Identify which cell holds the provided text, then report its [x, y] central coordinate. 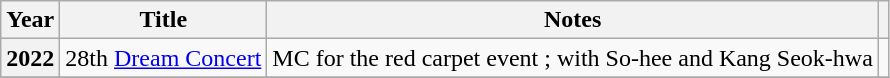
Year [30, 20]
2022 [30, 58]
Title [164, 20]
28th Dream Concert [164, 58]
Notes [573, 20]
MC for the red carpet event ; with So-hee and Kang Seok-hwa [573, 58]
